Capture the cell that displays the provided text and extract its [X, Y] central coordinate. 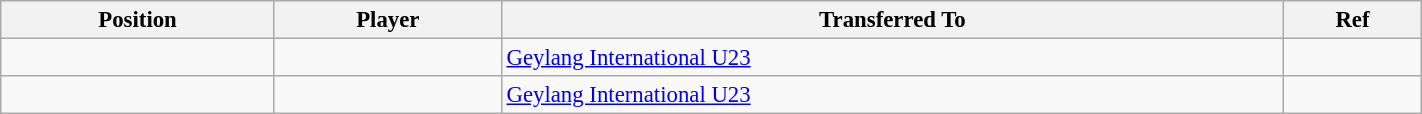
Position [138, 20]
Transferred To [892, 20]
Ref [1353, 20]
Player [388, 20]
